For the text-containing cell, return its midpoint in [X, Y] coordinate format. 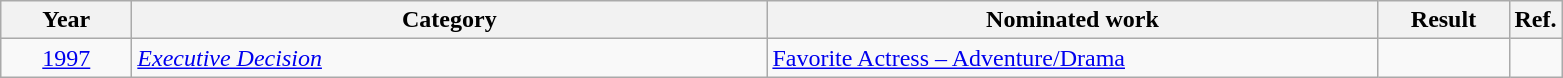
Ref. [1536, 20]
Year [66, 20]
1997 [66, 58]
Category [450, 20]
Result [1444, 20]
Favorite Actress – Adventure/Drama [1072, 58]
Nominated work [1072, 20]
Executive Decision [450, 58]
